For the text-containing cell, return its midpoint in [x, y] coordinate format. 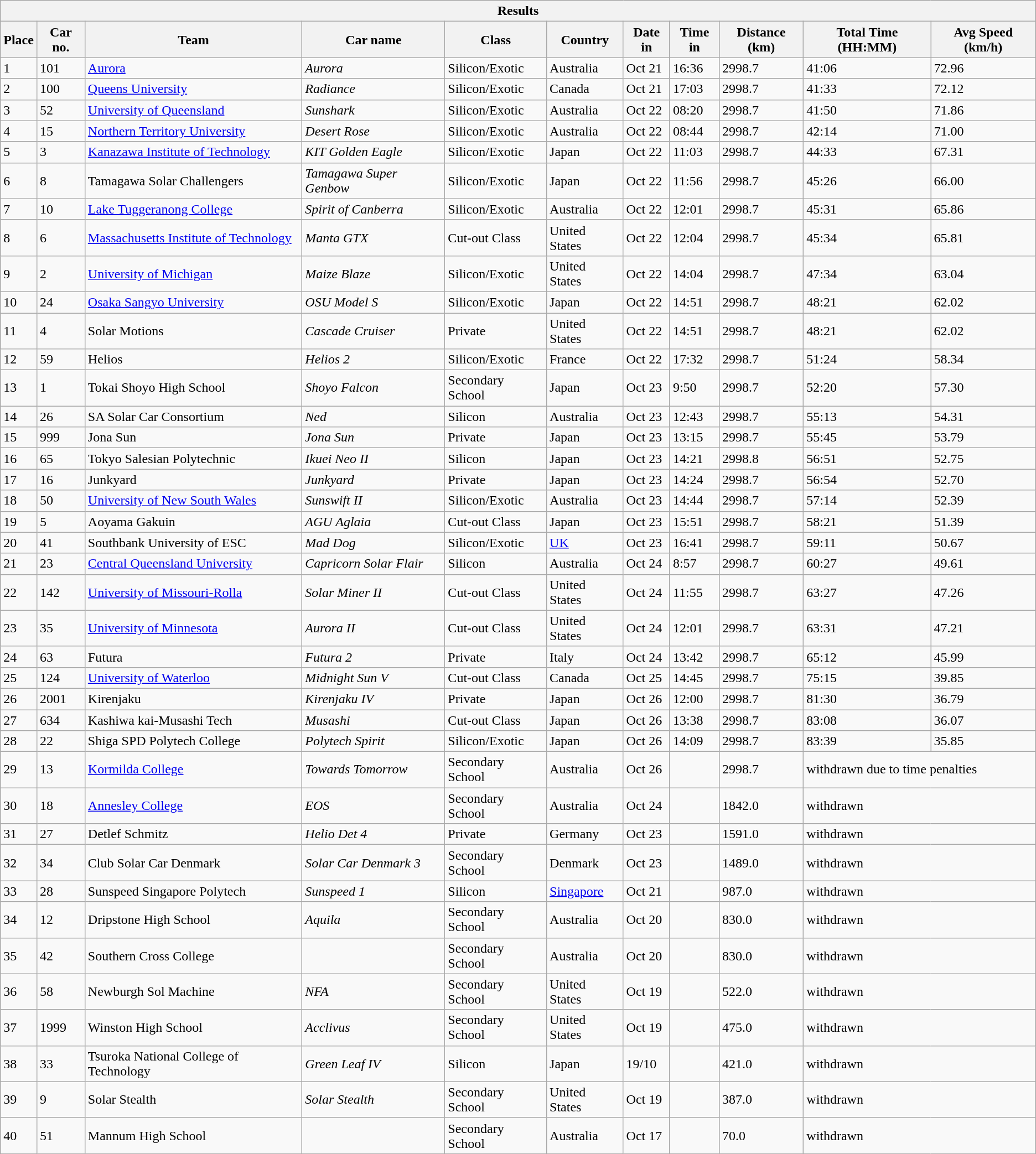
37 [19, 1028]
Kashiwa kai-Musashi Tech [193, 720]
Cascade Cruiser [374, 331]
Helios [193, 360]
52.39 [983, 501]
Southbank University of ESC [193, 543]
Car no. [61, 40]
50 [61, 501]
13:15 [694, 438]
KIT Golden Eagle [374, 152]
Germany [586, 834]
71.86 [983, 110]
13:42 [694, 657]
45:26 [867, 180]
Sunshark [374, 110]
Spirit of Canberra [374, 209]
08:20 [694, 110]
UK [586, 543]
71.00 [983, 131]
51.39 [983, 522]
Ikuei Neo II [374, 459]
124 [61, 678]
58:21 [867, 522]
Helio Det 4 [374, 834]
14:44 [694, 501]
Sunswift II [374, 501]
Solar Miner II [374, 592]
Midnight Sun V [374, 678]
17:03 [694, 89]
41:50 [867, 110]
Helios 2 [374, 360]
25 [19, 678]
Tsuroka National College of Technology [193, 1063]
Dripstone High School [193, 919]
14:21 [694, 459]
101 [61, 68]
Capricorn Solar Flair [374, 564]
142 [61, 592]
55:13 [867, 417]
Place [19, 40]
47.26 [983, 592]
Aurora II [374, 628]
7 [19, 209]
21 [19, 564]
59:11 [867, 543]
63 [61, 657]
University of Minnesota [193, 628]
2998.8 [761, 459]
Aquila [374, 919]
522.0 [761, 991]
Maize Blaze [374, 273]
65.86 [983, 209]
52 [61, 110]
11:55 [694, 592]
72.12 [983, 89]
12:04 [694, 238]
1591.0 [761, 834]
30 [19, 805]
Tamagawa Solar Challengers [193, 180]
100 [61, 89]
14:04 [694, 273]
12:00 [694, 699]
83:08 [867, 720]
Aoyama Gakuin [193, 522]
Tokyo Salesian Polytechnic [193, 459]
83:39 [867, 741]
36.79 [983, 699]
44:33 [867, 152]
University of Missouri-Rolla [193, 592]
19/10 [646, 1063]
39.85 [983, 678]
11:56 [694, 180]
Mannum High School [193, 1135]
EOS [374, 805]
Class [496, 40]
Oct 25 [646, 678]
57:14 [867, 501]
France [586, 360]
60:27 [867, 564]
Tamagawa Super Genbow [374, 180]
63:31 [867, 628]
Singapore [586, 891]
Kormilda College [193, 770]
Acclivus [374, 1028]
52.75 [983, 459]
Club Solar Car Denmark [193, 863]
12:43 [694, 417]
38 [19, 1063]
Distance (km) [761, 40]
Futura 2 [374, 657]
39 [19, 1100]
40 [19, 1135]
63:27 [867, 592]
Annesley College [193, 805]
16:41 [694, 543]
58 [61, 991]
SA Solar Car Consortium [193, 417]
Sunspeed 1 [374, 891]
56:51 [867, 459]
08:44 [694, 131]
Oct 17 [646, 1135]
Mad Dog [374, 543]
45.99 [983, 657]
Desert Rose [374, 131]
Ned [374, 417]
1842.0 [761, 805]
17 [19, 480]
Musashi [374, 720]
2001 [61, 699]
Futura [193, 657]
Denmark [586, 863]
49.61 [983, 564]
52:20 [867, 388]
Central Queensland University [193, 564]
56:54 [867, 480]
Solar Motions [193, 331]
1489.0 [761, 863]
47.21 [983, 628]
Green Leaf IV [374, 1063]
1999 [61, 1028]
Avg Speed (km/h) [983, 40]
16:36 [694, 68]
987.0 [761, 891]
13:38 [694, 720]
45:34 [867, 238]
19 [19, 522]
University of Queensland [193, 110]
634 [61, 720]
9:50 [694, 388]
51:24 [867, 360]
36 [19, 991]
Shoyo Falcon [374, 388]
59 [61, 360]
53.79 [983, 438]
Date in [646, 40]
41:06 [867, 68]
Lake Tuggeranong College [193, 209]
475.0 [761, 1028]
66.00 [983, 180]
Winston High School [193, 1028]
Kirenjaku IV [374, 699]
15:51 [694, 522]
Solar Car Denmark 3 [374, 863]
University of Waterloo [193, 678]
47:34 [867, 273]
999 [61, 438]
32 [19, 863]
20 [19, 543]
63.04 [983, 273]
Total Time (HH:MM) [867, 40]
81:30 [867, 699]
29 [19, 770]
Newburgh Sol Machine [193, 991]
36.07 [983, 720]
31 [19, 834]
Car name [374, 40]
OSU Model S [374, 302]
75:15 [867, 678]
57.30 [983, 388]
387.0 [761, 1100]
67.31 [983, 152]
Kanazawa Institute of Technology [193, 152]
35.85 [983, 741]
Tokai Shoyo High School [193, 388]
41 [61, 543]
Sunspeed Singapore Polytech [193, 891]
54.31 [983, 417]
Towards Tomorrow [374, 770]
51 [61, 1135]
14 [19, 417]
55:45 [867, 438]
withdrawn due to time penalties [920, 770]
65.81 [983, 238]
Polytech Spirit [374, 741]
41:33 [867, 89]
72.96 [983, 68]
8:57 [694, 564]
14:24 [694, 480]
NFA [374, 991]
Northern Territory University [193, 131]
421.0 [761, 1063]
Team [193, 40]
University of Michigan [193, 273]
Time in [694, 40]
AGU Aglaia [374, 522]
Queens University [193, 89]
14:45 [694, 678]
Italy [586, 657]
Country [586, 40]
65 [61, 459]
11 [19, 331]
Southern Cross College [193, 956]
42 [61, 956]
Kirenjaku [193, 699]
70.0 [761, 1135]
Radiance [374, 89]
Manta GTX [374, 238]
52.70 [983, 480]
11:03 [694, 152]
50.67 [983, 543]
Osaka Sangyo University [193, 302]
17:32 [694, 360]
45:31 [867, 209]
Massachusetts Institute of Technology [193, 238]
42:14 [867, 131]
Results [518, 11]
Detlef Schmitz [193, 834]
University of New South Wales [193, 501]
14:09 [694, 741]
Shiga SPD Polytech College [193, 741]
65:12 [867, 657]
58.34 [983, 360]
